For the text-containing cell, return its midpoint in (X, Y) coordinate format. 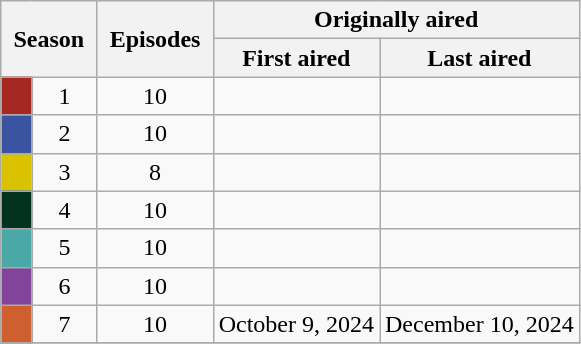
3 (64, 172)
Episodes (155, 39)
First aired (296, 58)
Season (49, 39)
1 (64, 96)
4 (64, 210)
December 10, 2024 (480, 324)
7 (64, 324)
Originally aired (396, 20)
5 (64, 248)
6 (64, 286)
Last aired (480, 58)
October 9, 2024 (296, 324)
2 (64, 134)
8 (155, 172)
